Output the [X, Y] coordinate of the center of the cell containing the given text.  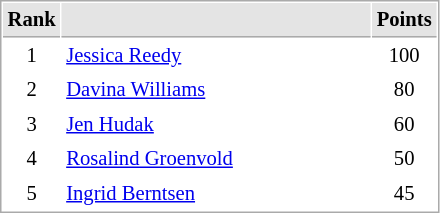
Points [404, 20]
Jessica Reedy [216, 56]
1 [32, 56]
Ingrid Berntsen [216, 194]
80 [404, 90]
45 [404, 194]
2 [32, 90]
50 [404, 158]
5 [32, 194]
100 [404, 56]
3 [32, 124]
Davina Williams [216, 90]
4 [32, 158]
Rank [32, 20]
Jen Hudak [216, 124]
Rosalind Groenvold [216, 158]
60 [404, 124]
